Detect which cell encompasses the target text, then output its [x, y] center coordinate. 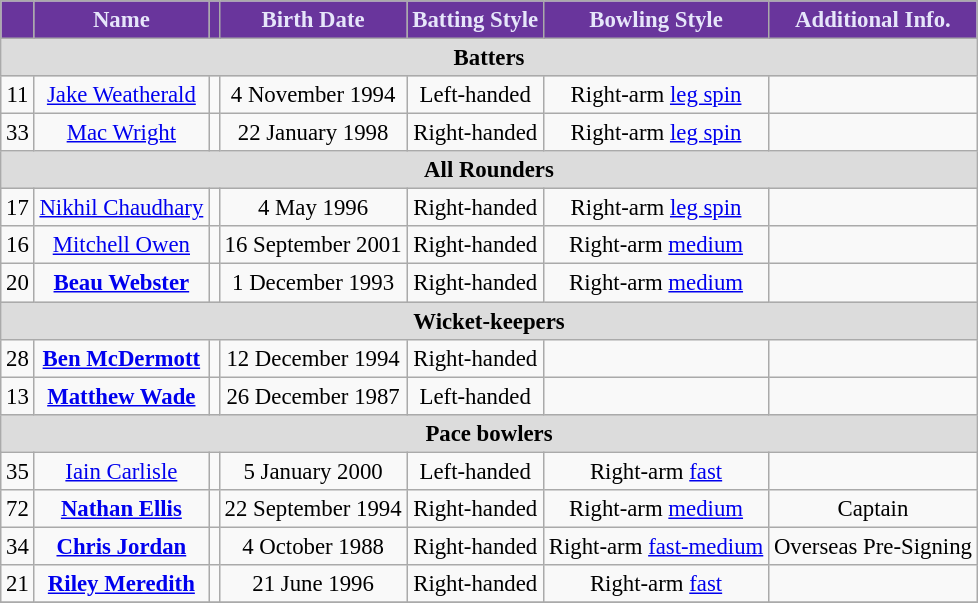
All Rounders [489, 170]
Iain Carlisle [121, 471]
Overseas Pre-Signing [874, 546]
4 October 1988 [313, 546]
Wicket-keepers [489, 321]
Mac Wright [121, 133]
Nikhil Chaudhary [121, 208]
Captain [874, 509]
Batters [489, 58]
Nathan Ellis [121, 509]
22 September 1994 [313, 509]
11 [18, 95]
Beau Webster [121, 283]
Pace bowlers [489, 433]
21 June 1996 [313, 584]
1 December 1993 [313, 283]
Additional Info. [874, 20]
Ben McDermott [121, 358]
Name [121, 20]
22 January 1998 [313, 133]
17 [18, 208]
4 November 1994 [313, 95]
16 [18, 245]
Bowling Style [656, 20]
Batting Style [476, 20]
20 [18, 283]
Right-arm fast-medium [656, 546]
35 [18, 471]
Chris Jordan [121, 546]
72 [18, 509]
Riley Meredith [121, 584]
12 December 1994 [313, 358]
26 December 1987 [313, 396]
13 [18, 396]
28 [18, 358]
Jake Weatherald [121, 95]
16 September 2001 [313, 245]
Matthew Wade [121, 396]
Mitchell Owen [121, 245]
21 [18, 584]
34 [18, 546]
Birth Date [313, 20]
4 May 1996 [313, 208]
33 [18, 133]
5 January 2000 [313, 471]
